Provide the (x, y) coordinate of the cell's center where the given text is located.  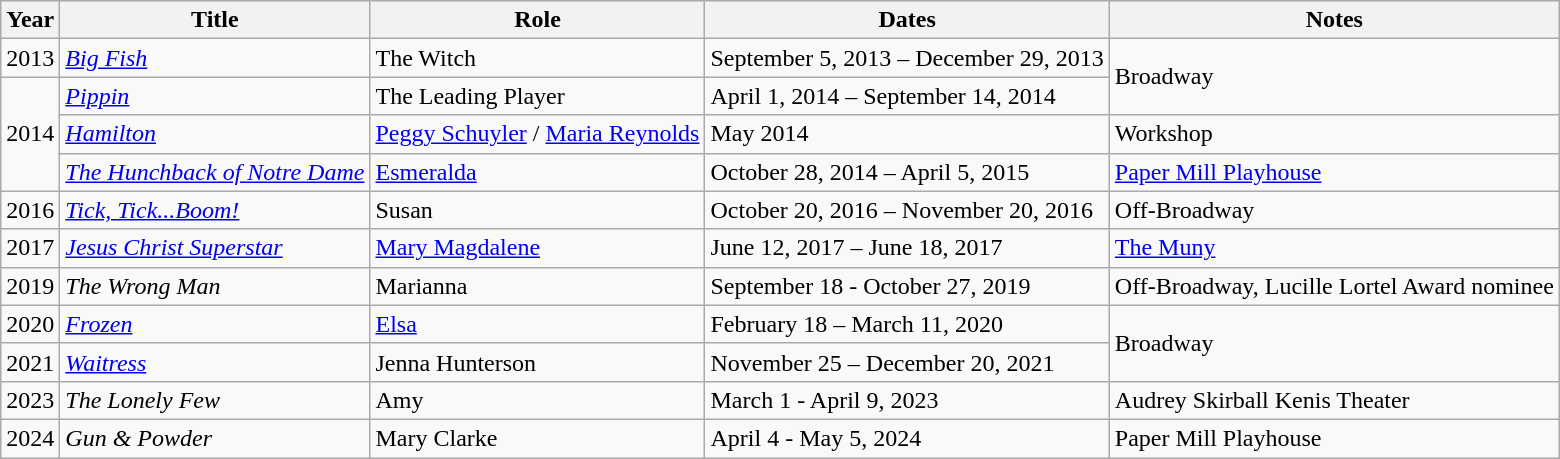
2016 (30, 210)
Mary Magdalene (538, 248)
Jesus Christ Superstar (215, 248)
Amy (538, 400)
2014 (30, 134)
Hamilton (215, 134)
February 18 – March 11, 2020 (907, 324)
April 4 - May 5, 2024 (907, 438)
The Leading Player (538, 96)
2023 (30, 400)
The Wrong Man (215, 286)
June 12, 2017 – June 18, 2017 (907, 248)
Jenna Hunterson (538, 362)
Workshop (1334, 134)
The Muny (1334, 248)
Big Fish (215, 58)
Off-Broadway, Lucille Lortel Award nominee (1334, 286)
Title (215, 20)
Frozen (215, 324)
October 20, 2016 – November 20, 2016 (907, 210)
October 28, 2014 – April 5, 2015 (907, 172)
The Hunchback of Notre Dame (215, 172)
Year (30, 20)
Susan (538, 210)
Role (538, 20)
Elsa (538, 324)
Dates (907, 20)
Marianna (538, 286)
Esmeralda (538, 172)
2017 (30, 248)
2024 (30, 438)
September 18 - October 27, 2019 (907, 286)
November 25 – December 20, 2021 (907, 362)
May 2014 (907, 134)
Off-Broadway (1334, 210)
The Lonely Few (215, 400)
Gun & Powder (215, 438)
Audrey Skirball Kenis Theater (1334, 400)
2013 (30, 58)
September 5, 2013 – December 29, 2013 (907, 58)
The Witch (538, 58)
March 1 - April 9, 2023 (907, 400)
Pippin (215, 96)
Waitress (215, 362)
2020 (30, 324)
Notes (1334, 20)
Tick, Tick...Boom! (215, 210)
2019 (30, 286)
April 1, 2014 – September 14, 2014 (907, 96)
2021 (30, 362)
Mary Clarke (538, 438)
Peggy Schuyler / Maria Reynolds (538, 134)
